Locate the cell with the specified text and output its (X, Y) center coordinate. 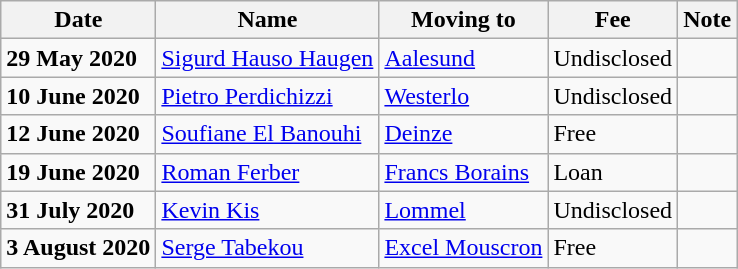
19 June 2020 (78, 172)
Westerlo (464, 96)
10 June 2020 (78, 96)
Date (78, 20)
Soufiane El Banouhi (268, 134)
Name (268, 20)
Aalesund (464, 58)
Pietro Perdichizzi (268, 96)
Fee (613, 20)
12 June 2020 (78, 134)
29 May 2020 (78, 58)
3 August 2020 (78, 248)
Note (708, 20)
Lommel (464, 210)
Moving to (464, 20)
Francs Borains (464, 172)
Roman Ferber (268, 172)
Deinze (464, 134)
31 July 2020 (78, 210)
Sigurd Hauso Haugen (268, 58)
Kevin Kis (268, 210)
Excel Mouscron (464, 248)
Serge Tabekou (268, 248)
Loan (613, 172)
